Locate the cell with the specified text and output its [x, y] center coordinate. 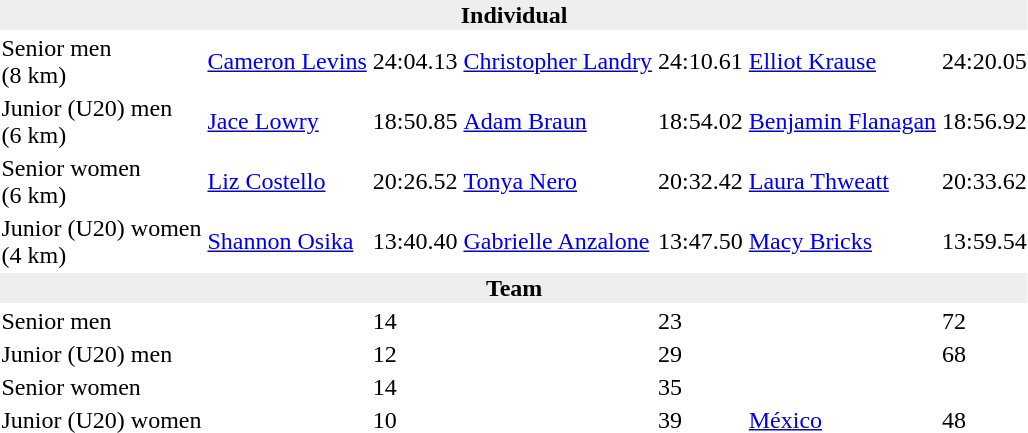
23 [701, 321]
20:32.42 [701, 182]
Adam Braun [558, 122]
24:10.61 [701, 62]
18:50.85 [415, 122]
Liz Costello [287, 182]
Senior men [102, 321]
13:47.50 [701, 242]
20:26.52 [415, 182]
Shannon Osika [287, 242]
29 [701, 354]
Benjamin Flanagan [842, 122]
Senior men(8 km) [102, 62]
Jace Lowry [287, 122]
Tonya Nero [558, 182]
18:54.02 [701, 122]
Junior (U20) men(6 km) [102, 122]
Gabrielle Anzalone [558, 242]
Macy Bricks [842, 242]
Cameron Levins [287, 62]
Team [514, 288]
Junior (U20) women(4 km) [102, 242]
Laura Thweatt [842, 182]
13:40.40 [415, 242]
Senior women [102, 387]
24:04.13 [415, 62]
Elliot Krause [842, 62]
Senior women(6 km) [102, 182]
Christopher Landry [558, 62]
35 [701, 387]
12 [415, 354]
Junior (U20) men [102, 354]
Individual [514, 15]
